Pinpoint the cell where the given text exists, returning its [X, Y] midpoint coordinate. 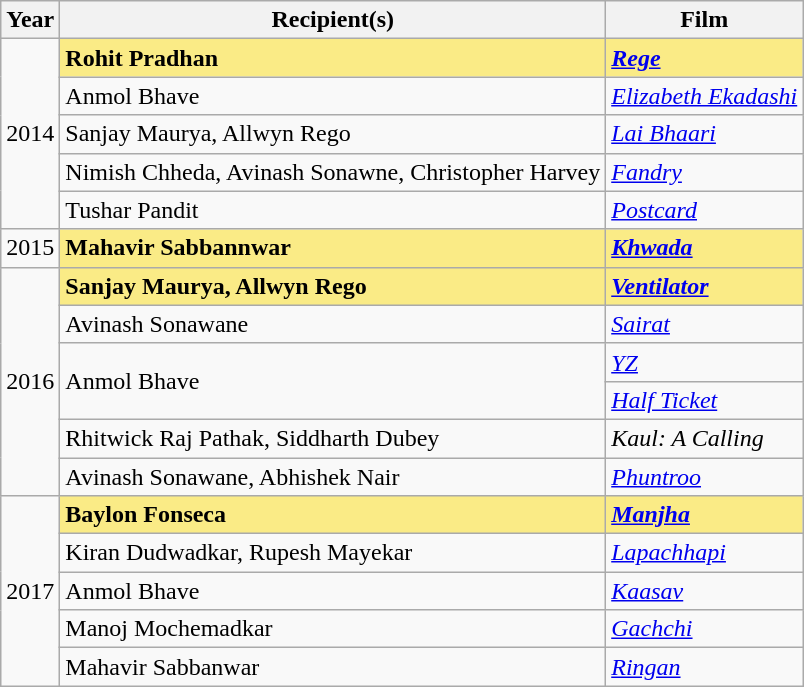
2016 [30, 381]
Kaul: A Calling [704, 438]
Film [704, 20]
Avinash Sonawane [333, 324]
Postcard [704, 210]
Rege [704, 58]
Gachchi [704, 629]
2015 [30, 248]
Avinash Sonawane, Abhishek Nair [333, 477]
Half Ticket [704, 400]
Kaasav [704, 591]
Manjha [704, 515]
Tushar Pandit [333, 210]
YZ [704, 362]
Ringan [704, 667]
Fandry [704, 172]
Mahavir Sabbanwar [333, 667]
Recipient(s) [333, 20]
Ventilator [704, 286]
Baylon Fonseca [333, 515]
Manoj Mochemadkar [333, 629]
Phuntroo [704, 477]
Rhitwick Raj Pathak, Siddharth Dubey [333, 438]
Year [30, 20]
2017 [30, 591]
Lapachhapi [704, 553]
Nimish Chheda, Avinash Sonawne, Christopher Harvey [333, 172]
Khwada [704, 248]
Rohit Pradhan [333, 58]
Elizabeth Ekadashi [704, 96]
Mahavir Sabbannwar [333, 248]
Lai Bhaari [704, 134]
Sairat [704, 324]
2014 [30, 134]
Kiran Dudwadkar, Rupesh Mayekar [333, 553]
